For the text-containing cell, return its midpoint in (x, y) coordinate format. 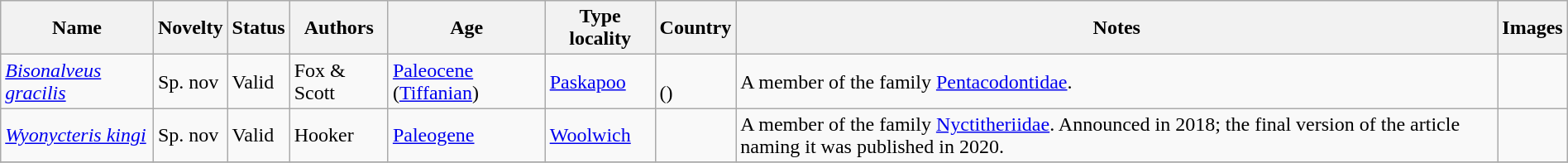
Hooker (339, 136)
Notes (1116, 28)
Bisonalveus gracilis (78, 81)
Paleocene (Tiffanian) (466, 81)
Novelty (190, 28)
Country (696, 28)
Paskapoo (600, 81)
Images (1532, 28)
Paleogene (466, 136)
A member of the family Nyctitheriidae. Announced in 2018; the final version of the article naming it was published in 2020. (1116, 136)
Authors (339, 28)
Type locality (600, 28)
Name (78, 28)
Woolwich (600, 136)
Age (466, 28)
Fox & Scott (339, 81)
Status (258, 28)
A member of the family Pentacodontidae. (1116, 81)
() (696, 81)
Wyonycteris kingi (78, 136)
